Output the [x, y] coordinate of the center of the cell containing the given text.  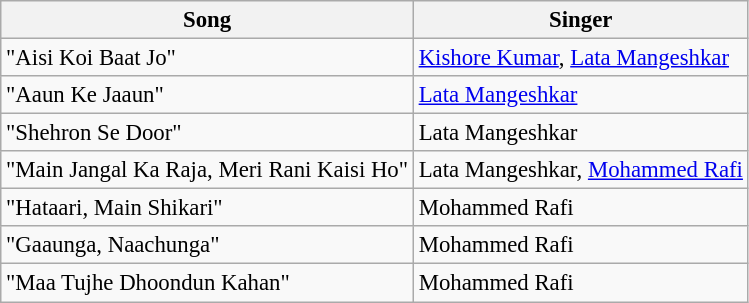
Singer [580, 20]
"Aaun Ke Jaaun" [208, 95]
Song [208, 20]
"Aisi Koi Baat Jo" [208, 58]
Kishore Kumar, Lata Mangeshkar [580, 58]
"Maa Tujhe Dhoondun Kahan" [208, 283]
"Shehron Se Door" [208, 133]
"Main Jangal Ka Raja, Meri Rani Kaisi Ho" [208, 170]
"Hataari, Main Shikari" [208, 208]
"Gaaunga, Naachunga" [208, 245]
Lata Mangeshkar, Mohammed Rafi [580, 170]
